Pinpoint the cell where the given text exists, returning its [X, Y] midpoint coordinate. 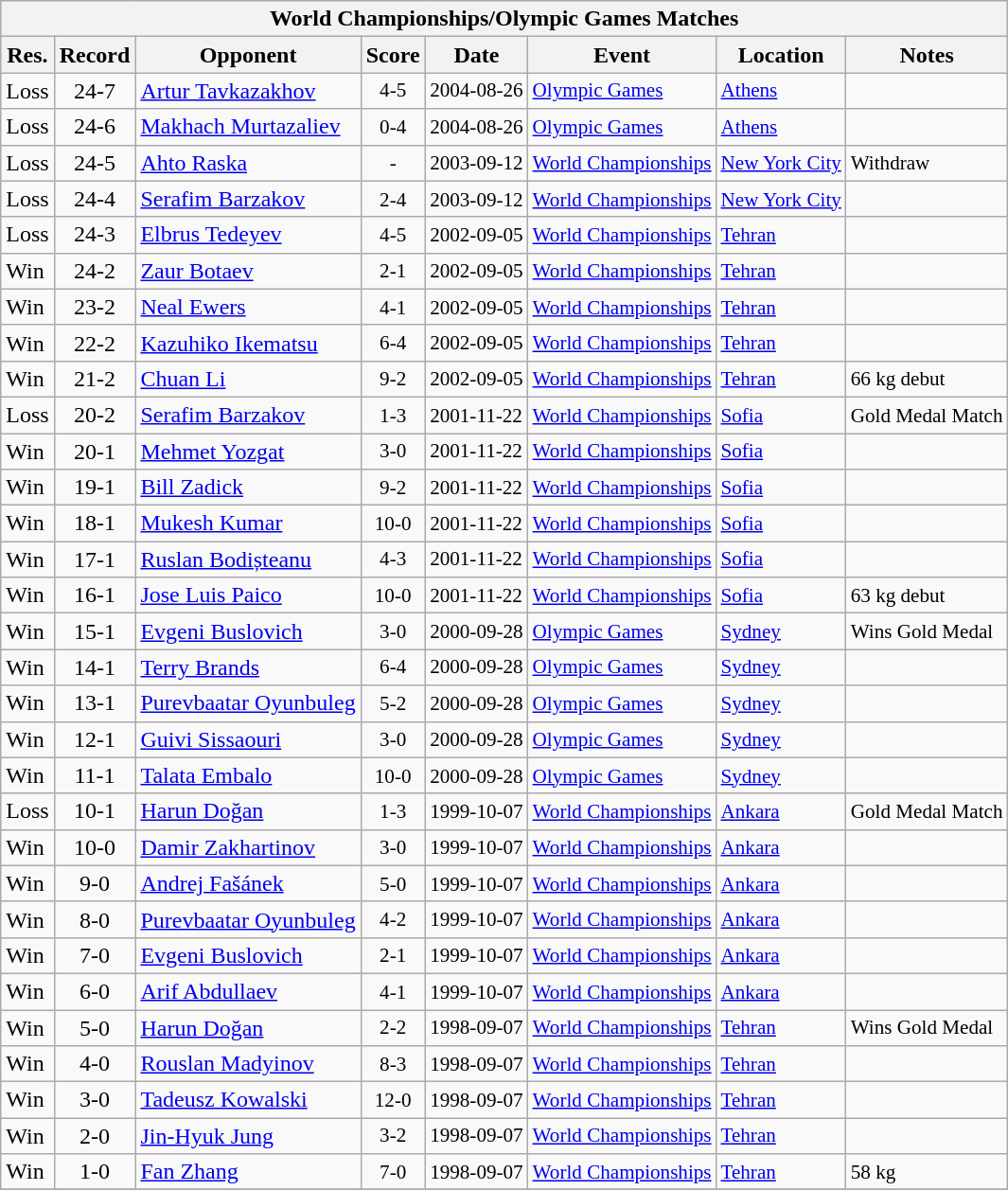
Talata Embalo [248, 775]
Artur Tavkazakhov [248, 91]
Record [95, 55]
Event [623, 55]
4-2 [393, 919]
24-4 [95, 199]
19-1 [95, 488]
12-1 [95, 739]
2-0 [95, 1136]
10-1 [95, 811]
24-7 [95, 91]
20-1 [95, 452]
12-0 [393, 1100]
20-2 [95, 415]
Fan Zhang [248, 1172]
6-0 [95, 991]
15-1 [95, 631]
4-3 [393, 559]
24-3 [95, 235]
Score [393, 55]
4-0 [95, 1064]
2-4 [393, 199]
Location [782, 55]
58 kg [928, 1172]
11-1 [95, 775]
Rouslan Madyinov [248, 1064]
Mukesh Kumar [248, 524]
24-5 [95, 163]
9-0 [95, 883]
24-6 [95, 127]
Mehmet Yozgat [248, 452]
23-2 [95, 307]
18-1 [95, 524]
Bill Zadick [248, 488]
Arif Abdullaev [248, 991]
3-2 [393, 1136]
5-2 [393, 703]
World Championships/Olympic Games Matches [504, 19]
Jin-Hyuk Jung [248, 1136]
Tadeusz Kowalski [248, 1100]
Opponent [248, 55]
Zaur Botaev [248, 271]
2-2 [393, 1027]
Chuan Li [248, 379]
Withdraw [928, 163]
21-2 [95, 379]
8-0 [95, 919]
Damir Zakhartinov [248, 847]
Res. [27, 55]
0-4 [393, 127]
Jose Luis Paico [248, 595]
Kazuhiko Ikematsu [248, 343]
- [393, 163]
13-1 [95, 703]
Neal Ewers [248, 307]
Terry Brands [248, 667]
16-1 [95, 595]
Date [476, 55]
Andrej Fašánek [248, 883]
Makhach Murtazaliev [248, 127]
8-3 [393, 1064]
66 kg debut [928, 379]
Ruslan Bodișteanu [248, 559]
Ahto Raska [248, 163]
Elbrus Tedeyev [248, 235]
63 kg debut [928, 595]
1-0 [95, 1172]
Guivi Sissaouri [248, 739]
22-2 [95, 343]
14-1 [95, 667]
24-2 [95, 271]
17-1 [95, 559]
Notes [928, 55]
